Identify which cell holds the provided text, then report its (X, Y) central coordinate. 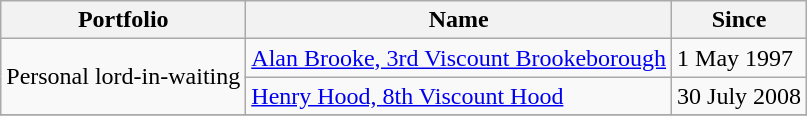
Since (740, 20)
Name (459, 20)
Portfolio (124, 20)
Personal lord-in-waiting (124, 77)
1 May 1997 (740, 58)
Alan Brooke, 3rd Viscount Brookeborough (459, 58)
Henry Hood, 8th Viscount Hood (459, 96)
30 July 2008 (740, 96)
